Detect which cell encompasses the target text, then output its [X, Y] center coordinate. 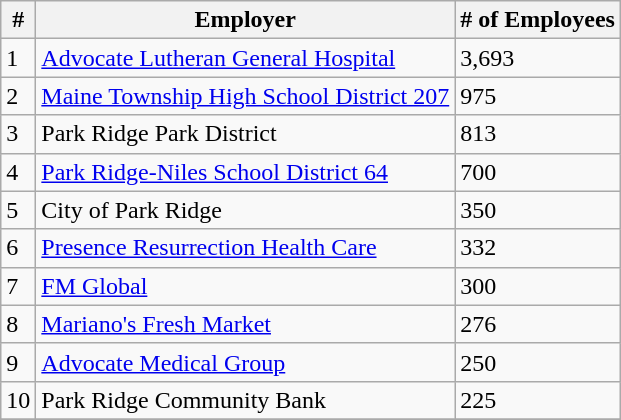
813 [538, 134]
3,693 [538, 58]
700 [538, 172]
9 [18, 362]
6 [18, 248]
7 [18, 286]
Advocate Medical Group [246, 362]
5 [18, 210]
Park Ridge Park District [246, 134]
225 [538, 400]
# of Employees [538, 20]
332 [538, 248]
10 [18, 400]
3 [18, 134]
975 [538, 96]
250 [538, 362]
8 [18, 324]
Park Ridge Community Bank [246, 400]
FM Global [246, 286]
300 [538, 286]
Advocate Lutheran General Hospital [246, 58]
1 [18, 58]
4 [18, 172]
Presence Resurrection Health Care [246, 248]
Employer [246, 20]
Mariano's Fresh Market [246, 324]
2 [18, 96]
Maine Township High School District 207 [246, 96]
276 [538, 324]
Park Ridge-Niles School District 64 [246, 172]
350 [538, 210]
# [18, 20]
City of Park Ridge [246, 210]
